For the text-containing cell, return its midpoint in (x, y) coordinate format. 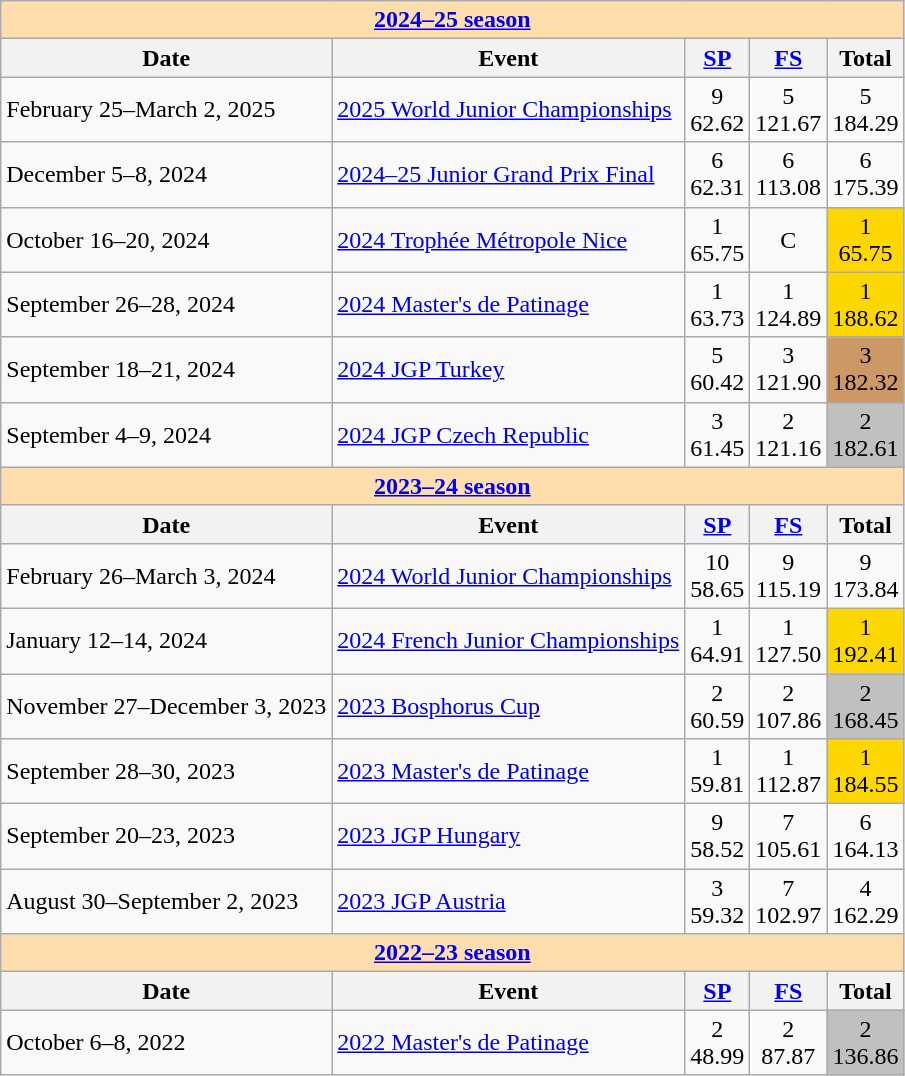
December 5–8, 2024 (166, 174)
5 60.42 (718, 370)
5 121.67 (788, 110)
9 115.19 (788, 576)
1 124.89 (788, 304)
September 18–21, 2024 (166, 370)
2024 French Junior Championships (508, 640)
February 25–March 2, 2025 (166, 110)
February 26–March 3, 2024 (166, 576)
January 12–14, 2024 (166, 640)
2024 Trophée Métropole Nice (508, 240)
2023 Bosphorus Cup (508, 706)
7 102.97 (788, 902)
2 87.87 (788, 1042)
6 113.08 (788, 174)
2022 Master's de Patinage (508, 1042)
2024–25 Junior Grand Prix Final (508, 174)
2 107.86 (788, 706)
3 182.32 (866, 370)
2023 Master's de Patinage (508, 772)
October 16–20, 2024 (166, 240)
6 62.31 (718, 174)
C (788, 240)
4 162.29 (866, 902)
1 112.87 (788, 772)
1 63.73 (718, 304)
3 59.32 (718, 902)
9 58.52 (718, 836)
1 127.50 (788, 640)
2023 JGP Austria (508, 902)
1 64.91 (718, 640)
November 27–December 3, 2023 (166, 706)
September 26–28, 2024 (166, 304)
2024 Master's de Patinage (508, 304)
6 175.39 (866, 174)
September 20–23, 2023 (166, 836)
August 30–September 2, 2023 (166, 902)
October 6–8, 2022 (166, 1042)
1 184.55 (866, 772)
1 192.41 (866, 640)
September 4–9, 2024 (166, 434)
9 62.62 (718, 110)
1 188.62 (866, 304)
7 105.61 (788, 836)
9 173.84 (866, 576)
2 136.86 (866, 1042)
September 28–30, 2023 (166, 772)
3 121.90 (788, 370)
2024 JGP Czech Republic (508, 434)
2024 JGP Turkey (508, 370)
6 164.13 (866, 836)
2024–25 season (452, 20)
2 60.59 (718, 706)
2023 JGP Hungary (508, 836)
5 184.29 (866, 110)
2 48.99 (718, 1042)
2 182.61 (866, 434)
2022–23 season (452, 953)
1 59.81 (718, 772)
2 121.16 (788, 434)
3 61.45 (718, 434)
2024 World Junior Championships (508, 576)
2 168.45 (866, 706)
2025 World Junior Championships (508, 110)
2023–24 season (452, 486)
10 58.65 (718, 576)
